For the text-containing cell, return its midpoint in (x, y) coordinate format. 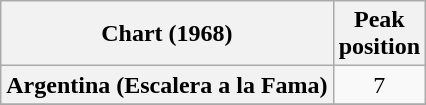
Peakposition (379, 34)
Chart (1968) (167, 34)
Argentina (Escalera a la Fama) (167, 85)
7 (379, 85)
